Find where the given text appears and provide that cell's center as [x, y] coordinate. 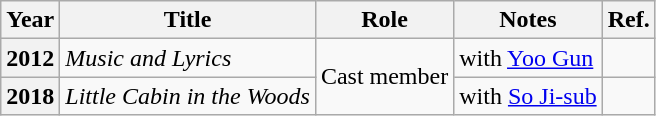
with Yoo Gun [528, 58]
Music and Lyrics [188, 58]
Ref. [628, 20]
2018 [30, 96]
Notes [528, 20]
Year [30, 20]
Title [188, 20]
with So Ji-sub [528, 96]
2012 [30, 58]
Role [384, 20]
Little Cabin in the Woods [188, 96]
Cast member [384, 77]
